Locate the cell with the specified text and output its (X, Y) center coordinate. 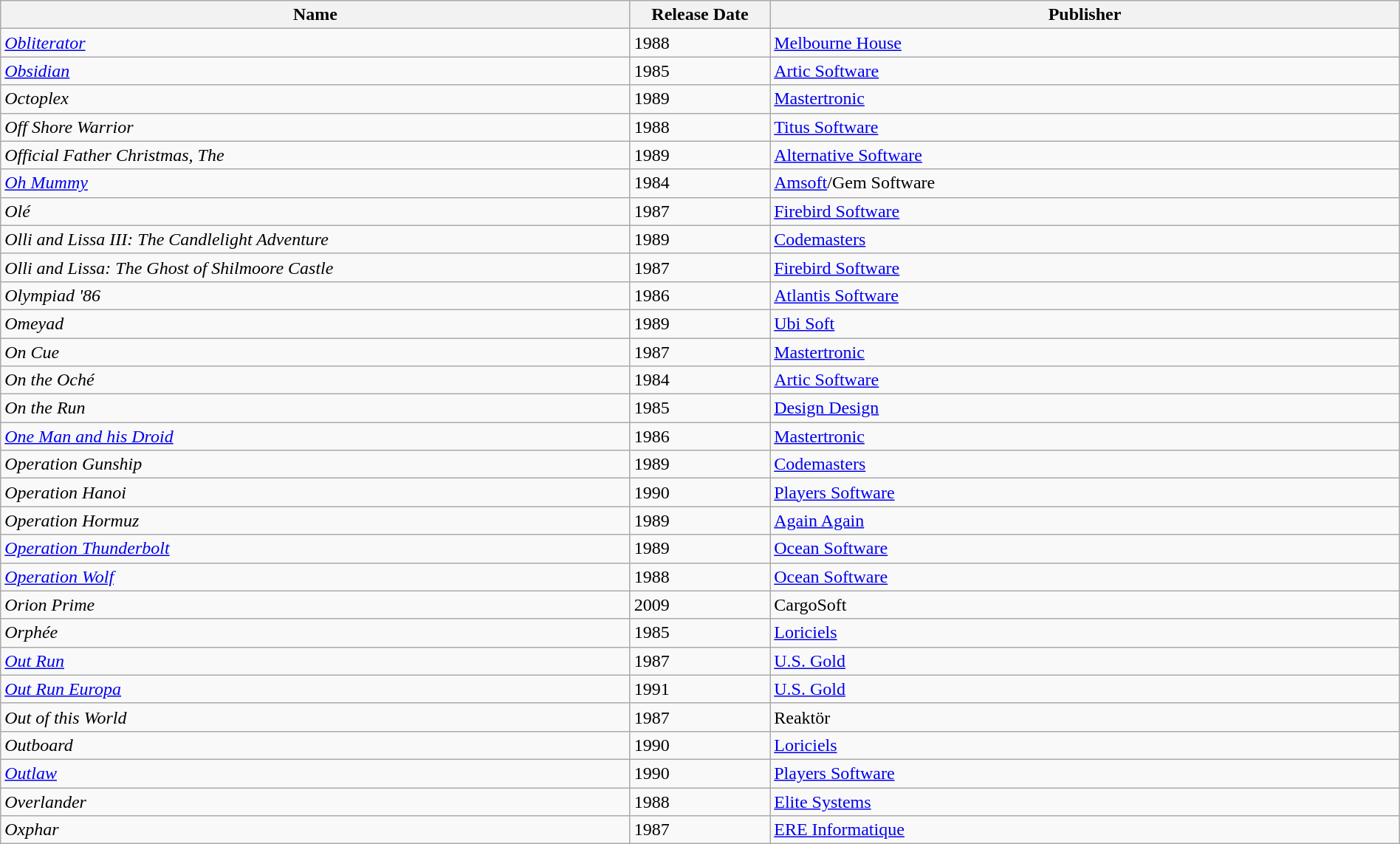
Outlaw (316, 773)
Orion Prime (316, 605)
Release Date (700, 15)
Titus Software (1085, 127)
CargoSoft (1085, 605)
Operation Hormuz (316, 521)
Orphée (316, 633)
One Man and his Droid (316, 436)
Official Father Christmas, The (316, 155)
Amsoft/Gem Software (1085, 183)
Overlander (316, 801)
Octoplex (316, 99)
Design Design (1085, 408)
Again Again (1085, 521)
Atlantis Software (1085, 295)
Out Run (316, 661)
Off Shore Warrior (316, 127)
Oxphar (316, 830)
ERE Informatique (1085, 830)
On the Run (316, 408)
Reaktör (1085, 717)
Olympiad '86 (316, 295)
Oh Mummy (316, 183)
Olli and Lissa III: The Candlelight Adventure (316, 239)
Out Run Europa (316, 689)
Obliterator (316, 43)
Publisher (1085, 15)
Out of this World (316, 717)
Operation Wolf (316, 577)
1991 (700, 689)
On Cue (316, 352)
Operation Thunderbolt (316, 549)
Melbourne House (1085, 43)
Name (316, 15)
Omeyad (316, 323)
Outboard (316, 745)
2009 (700, 605)
On the Oché (316, 380)
Olli and Lissa: The Ghost of Shilmoore Castle (316, 267)
Ubi Soft (1085, 323)
Elite Systems (1085, 801)
Operation Gunship (316, 464)
Olé (316, 211)
Obsidian (316, 71)
Operation Hanoi (316, 493)
Alternative Software (1085, 155)
